Capture the cell that displays the provided text and extract its [X, Y] central coordinate. 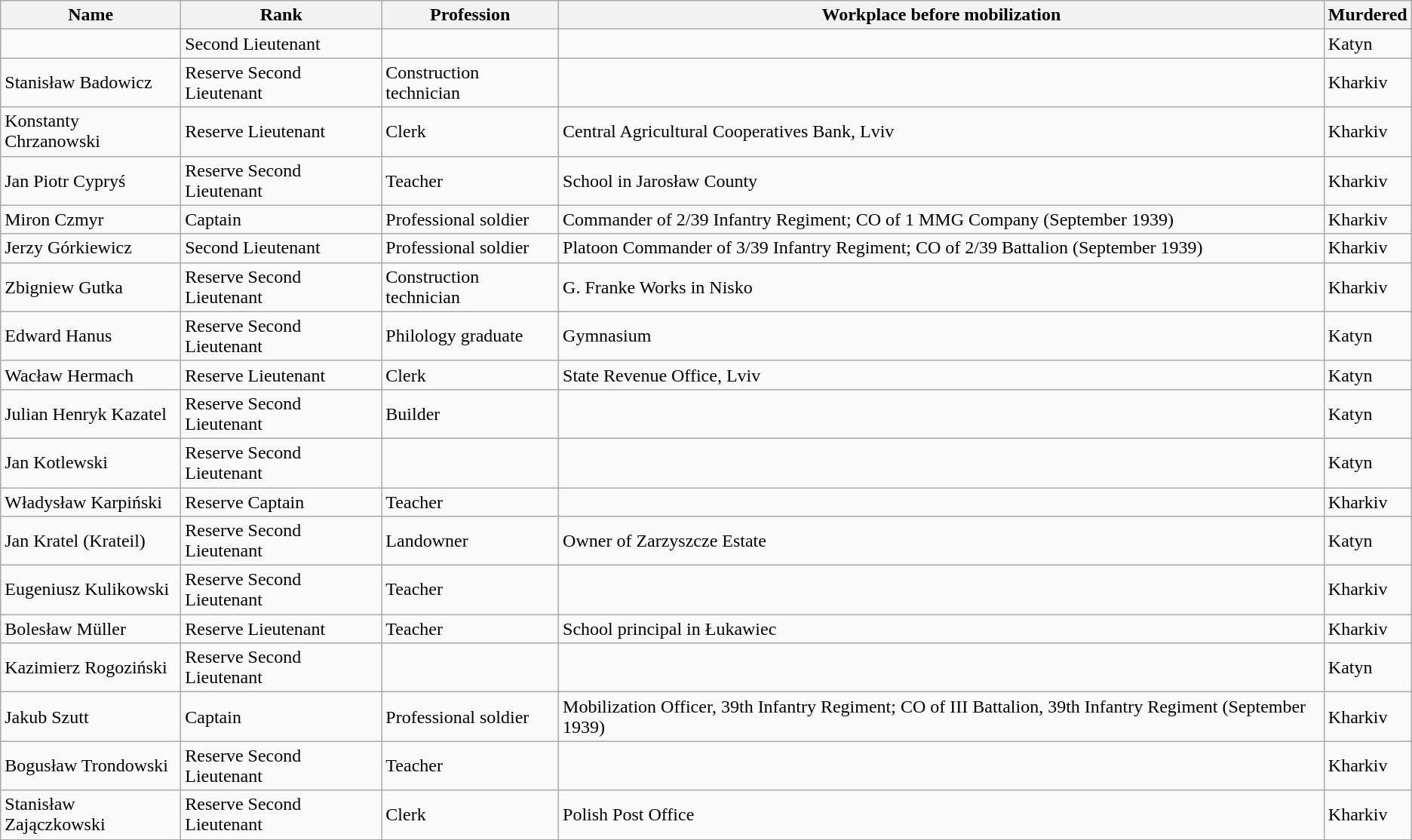
Platoon Commander of 3/39 Infantry Regiment; CO of 2/39 Battalion (September 1939) [941, 248]
Bogusław Trondowski [91, 766]
Eugeniusz Kulikowski [91, 590]
G. Franke Works in Nisko [941, 287]
Owner of Zarzyszcze Estate [941, 541]
Murdered [1367, 15]
Builder [471, 413]
Mobilization Officer, 39th Infantry Regiment; CO of III Battalion, 39th Infantry Regiment (September 1939) [941, 716]
Reserve Captain [281, 501]
Julian Henryk Kazatel [91, 413]
Stanisław Zajączkowski [91, 814]
Philology graduate [471, 336]
School in Jarosław County [941, 181]
Jan Kotlewski [91, 463]
Zbigniew Gutka [91, 287]
Rank [281, 15]
Jerzy Górkiewicz [91, 248]
Bolesław Müller [91, 629]
Stanisław Badowicz [91, 83]
Gymnasium [941, 336]
Kazimierz Rogoziński [91, 668]
Jakub Szutt [91, 716]
Edward Hanus [91, 336]
Profession [471, 15]
Jan Kratel (Krateil) [91, 541]
Konstanty Chrzanowski [91, 131]
State Revenue Office, Lviv [941, 375]
Władysław Karpiński [91, 501]
Commander of 2/39 Infantry Regiment; CO of 1 MMG Company (September 1939) [941, 219]
Central Agricultural Cooperatives Bank, Lviv [941, 131]
School principal in Łukawiec [941, 629]
Name [91, 15]
Workplace before mobilization [941, 15]
Landowner [471, 541]
Polish Post Office [941, 814]
Wacław Hermach [91, 375]
Miron Czmyr [91, 219]
Jan Piotr Cypryś [91, 181]
